From the cell containing the given text, extract its center point as (X, Y) coordinate. 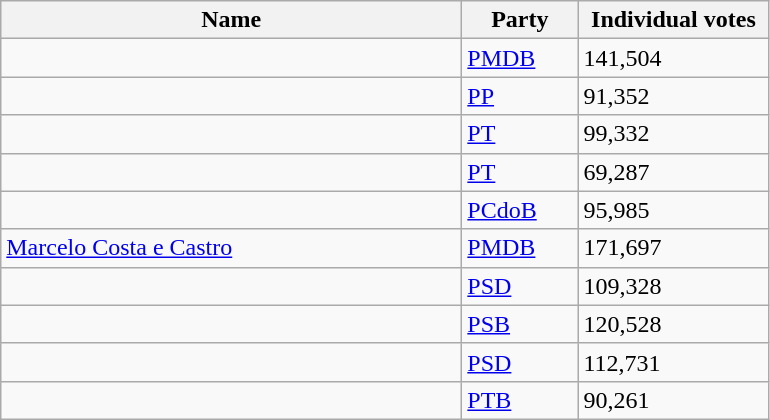
91,352 (674, 96)
PP (520, 96)
90,261 (674, 400)
Marcelo Costa e Castro (232, 248)
171,697 (674, 248)
99,332 (674, 134)
PCdoB (520, 210)
PSB (520, 324)
109,328 (674, 286)
69,287 (674, 172)
Party (520, 20)
Individual votes (674, 20)
141,504 (674, 58)
120,528 (674, 324)
PTB (520, 400)
112,731 (674, 362)
95,985 (674, 210)
Name (232, 20)
